Return the [x, y] coordinate for the center point of the cell that contains the specified text.  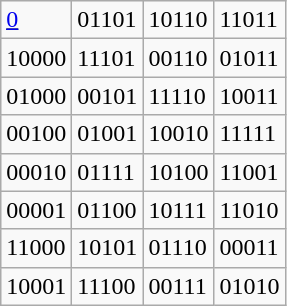
10000 [36, 58]
10110 [178, 20]
01101 [108, 20]
01100 [108, 210]
10011 [250, 96]
01010 [250, 286]
10101 [108, 248]
01001 [108, 134]
11110 [178, 96]
00001 [36, 210]
11011 [250, 20]
11100 [108, 286]
0 [36, 20]
11001 [250, 172]
11010 [250, 210]
00010 [36, 172]
00110 [178, 58]
11111 [250, 134]
11101 [108, 58]
10010 [178, 134]
00101 [108, 96]
00011 [250, 248]
00111 [178, 286]
01111 [108, 172]
01000 [36, 96]
10111 [178, 210]
11000 [36, 248]
10100 [178, 172]
01110 [178, 248]
10001 [36, 286]
00100 [36, 134]
01011 [250, 58]
